From the cell containing the given text, extract its center point as (X, Y) coordinate. 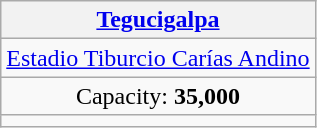
Capacity: 35,000 (158, 96)
Estadio Tiburcio Carías Andino (158, 58)
Tegucigalpa (158, 20)
